Return the (x, y) coordinate for the center point of the cell that contains the specified text.  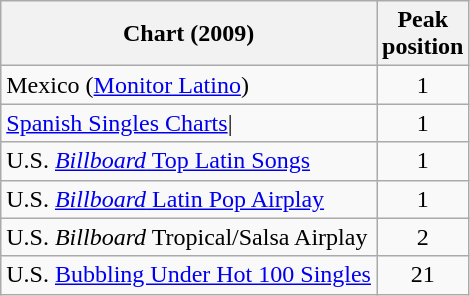
2 (422, 237)
U.S. Billboard Top Latin Songs (189, 161)
U.S. Billboard Tropical/Salsa Airplay (189, 237)
Chart (2009) (189, 34)
U.S. Billboard Latin Pop Airplay (189, 199)
Peakposition (422, 34)
Mexico (Monitor Latino) (189, 85)
Spanish Singles Charts| (189, 123)
21 (422, 275)
U.S. Bubbling Under Hot 100 Singles (189, 275)
